Capture the cell that displays the provided text and extract its [X, Y] central coordinate. 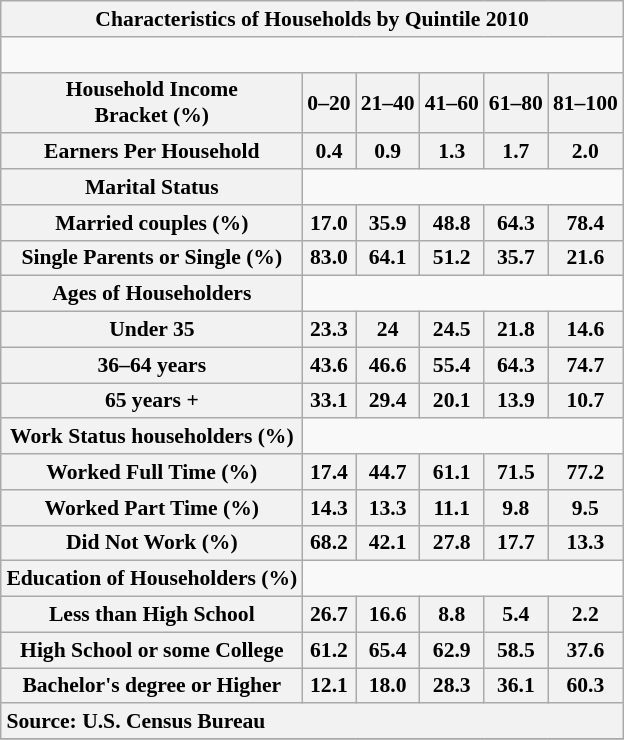
61.2 [328, 650]
2.2 [586, 614]
8.8 [452, 614]
35.7 [516, 258]
21.8 [516, 329]
62.9 [452, 650]
36–64 years [152, 365]
17.7 [516, 543]
Did Not Work (%) [152, 543]
55.4 [452, 365]
17.0 [328, 222]
68.2 [328, 543]
0.4 [328, 151]
60.3 [586, 686]
24 [388, 329]
18.0 [388, 686]
64.1 [388, 258]
61.1 [452, 472]
14.3 [328, 507]
21–40 [388, 102]
51.2 [452, 258]
29.4 [388, 400]
33.1 [328, 400]
Worked Part Time (%) [152, 507]
81–100 [586, 102]
28.3 [452, 686]
61–80 [516, 102]
74.7 [586, 365]
Household IncomeBracket (%) [152, 102]
10.7 [586, 400]
37.6 [586, 650]
14.6 [586, 329]
0.9 [388, 151]
58.5 [516, 650]
17.4 [328, 472]
48.8 [452, 222]
43.6 [328, 365]
65 years + [152, 400]
46.6 [388, 365]
Under 35 [152, 329]
Ages of Householders [152, 294]
0–20 [328, 102]
78.4 [586, 222]
5.4 [516, 614]
Work Status householders (%) [152, 436]
36.1 [516, 686]
44.7 [388, 472]
Single Parents or Single (%) [152, 258]
12.1 [328, 686]
Earners Per Household [152, 151]
Source: U.S. Census Bureau [312, 721]
41–60 [452, 102]
1.7 [516, 151]
83.0 [328, 258]
9.8 [516, 507]
77.2 [586, 472]
20.1 [452, 400]
11.1 [452, 507]
27.8 [452, 543]
Characteristics of Households by Quintile 2010 [312, 19]
24.5 [452, 329]
1.3 [452, 151]
Married couples (%) [152, 222]
65.4 [388, 650]
Less than High School [152, 614]
16.6 [388, 614]
Worked Full Time (%) [152, 472]
Education of Householders (%) [152, 579]
35.9 [388, 222]
2.0 [586, 151]
13.9 [516, 400]
23.3 [328, 329]
26.7 [328, 614]
42.1 [388, 543]
Marital Status [152, 187]
High School or some College [152, 650]
9.5 [586, 507]
71.5 [516, 472]
Bachelor's degree or Higher [152, 686]
21.6 [586, 258]
